Provide the [x, y] coordinate of the cell's center where the given text is located.  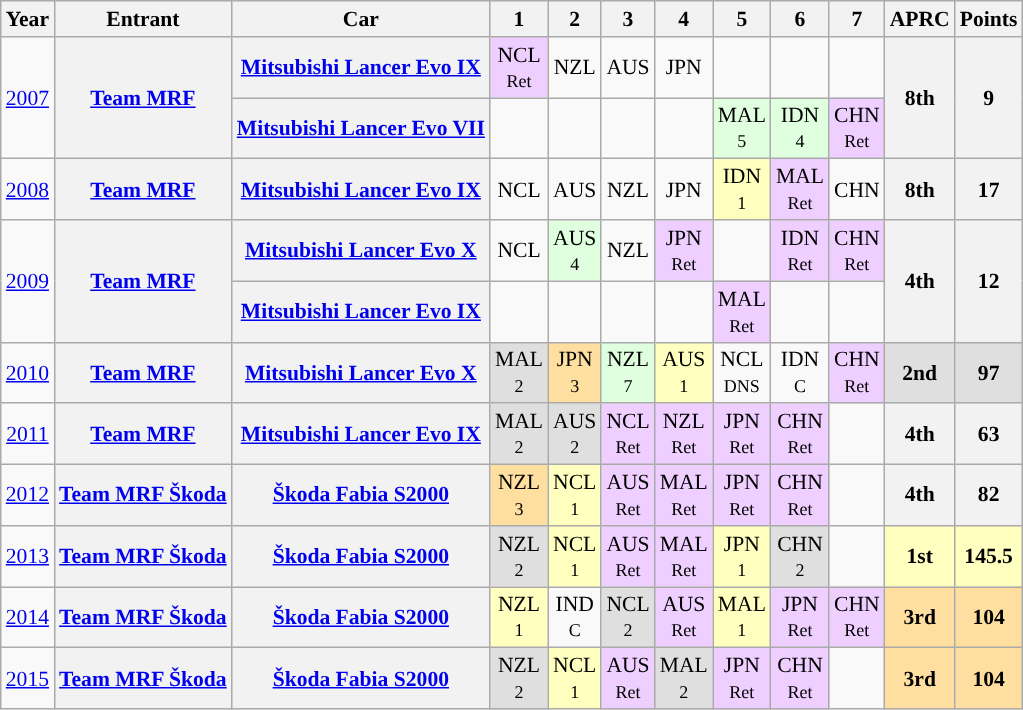
Points [989, 19]
2010 [28, 372]
AUS4 [574, 250]
2014 [28, 618]
MAL5 [742, 128]
NZLRet [684, 434]
63 [989, 434]
NCLDNS [742, 372]
2nd [920, 372]
AUS2 [574, 434]
17 [989, 190]
145.5 [989, 556]
CHN2 [800, 556]
IDNC [800, 372]
1 [519, 19]
APRC [920, 19]
Year [28, 19]
IDNRet [800, 250]
2013 [28, 556]
NZL7 [628, 372]
2009 [28, 281]
Mitsubishi Lancer Evo VII [361, 128]
INDC [574, 618]
82 [989, 496]
2007 [28, 98]
IDN1 [742, 190]
2011 [28, 434]
NZL1 [519, 618]
CHN [857, 190]
6 [800, 19]
Car [361, 19]
MAL1 [742, 618]
JPN1 [742, 556]
IDN4 [800, 128]
2 [574, 19]
12 [989, 281]
5 [742, 19]
2015 [28, 678]
AUS1 [684, 372]
4 [684, 19]
7 [857, 19]
9 [989, 98]
3 [628, 19]
2008 [28, 190]
NCL2 [628, 618]
97 [989, 372]
JPN3 [574, 372]
Entrant [143, 19]
NZL3 [519, 496]
2012 [28, 496]
1st [920, 556]
